Identify which cell holds the provided text, then report its [x, y] central coordinate. 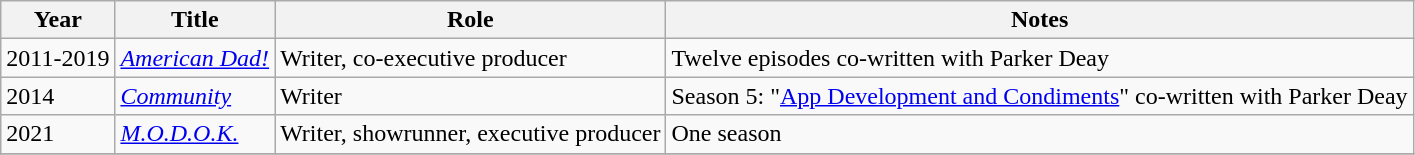
Year [58, 20]
Title [195, 20]
Role [470, 20]
Writer, co-executive producer [470, 58]
2014 [58, 96]
Twelve episodes co-written with Parker Deay [1040, 58]
M.O.D.O.K. [195, 134]
2011-2019 [58, 58]
Writer [470, 96]
Season 5: "App Development and Condiments" co-written with Parker Deay [1040, 96]
2021 [58, 134]
One season [1040, 134]
Writer, showrunner, executive producer [470, 134]
American Dad! [195, 58]
Community [195, 96]
Notes [1040, 20]
